Return the (X, Y) coordinate for the center point of the cell that contains the specified text.  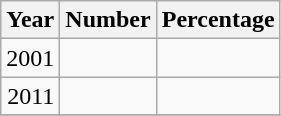
Number (108, 20)
Percentage (218, 20)
Year (30, 20)
2001 (30, 58)
2011 (30, 96)
